Search for the cell housing the specified text and yield its [x, y] center coordinate. 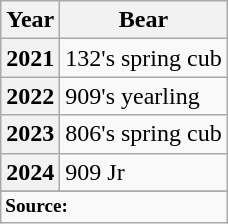
909's yearling [144, 96]
2022 [30, 96]
Year [30, 20]
2021 [30, 58]
2024 [30, 172]
Bear [144, 20]
909 Jr [144, 172]
806's spring cub [144, 134]
132's spring cub [144, 58]
Source: [114, 207]
2023 [30, 134]
